For the text-containing cell, return its midpoint in [X, Y] coordinate format. 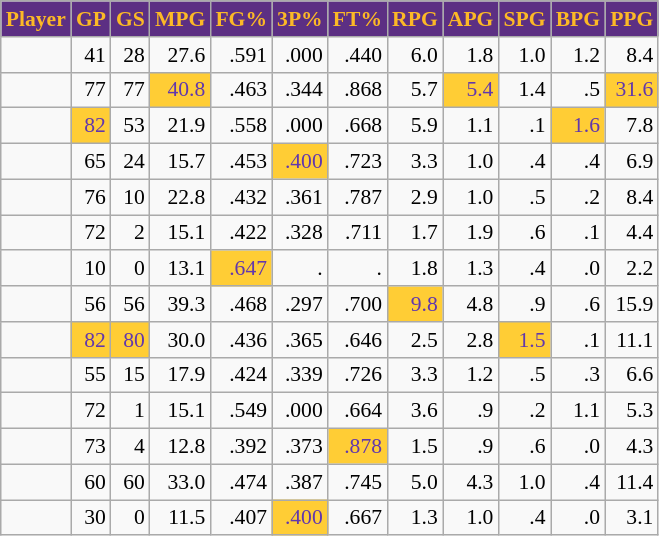
4 [130, 447]
RPG [415, 19]
.723 [358, 162]
.664 [358, 411]
PPG [632, 19]
.365 [300, 340]
4.4 [632, 233]
.474 [241, 482]
.373 [300, 447]
.868 [358, 90]
5.3 [632, 411]
21.9 [180, 126]
53 [130, 126]
40.8 [180, 90]
15 [130, 375]
15.7 [180, 162]
5.0 [415, 482]
.424 [241, 375]
.558 [241, 126]
39.3 [180, 304]
11.5 [180, 518]
3.1 [632, 518]
30.0 [180, 340]
6.9 [632, 162]
.711 [358, 233]
.344 [300, 90]
5.4 [471, 90]
.436 [241, 340]
33.0 [180, 482]
.3 [578, 375]
24 [130, 162]
5.9 [415, 126]
.549 [241, 411]
2.5 [415, 340]
.387 [300, 482]
.407 [241, 518]
.787 [358, 197]
31.6 [632, 90]
2.8 [471, 340]
12.8 [180, 447]
.392 [241, 447]
6.6 [632, 375]
3.6 [415, 411]
5.7 [415, 90]
55 [91, 375]
MPG [180, 19]
76 [91, 197]
28 [130, 55]
.646 [358, 340]
1.9 [471, 233]
41 [91, 55]
80 [130, 340]
.700 [358, 304]
2 [130, 233]
.726 [358, 375]
.297 [300, 304]
APG [471, 19]
4.8 [471, 304]
BPG [578, 19]
.328 [300, 233]
.361 [300, 197]
Player [36, 19]
1.7 [415, 233]
SPG [524, 19]
GS [130, 19]
2.9 [415, 197]
.422 [241, 233]
.745 [358, 482]
.878 [358, 447]
11.1 [632, 340]
2.2 [632, 269]
.339 [300, 375]
.440 [358, 55]
.463 [241, 90]
27.6 [180, 55]
22.8 [180, 197]
30 [91, 518]
.432 [241, 197]
FG% [241, 19]
.668 [358, 126]
13.1 [180, 269]
.453 [241, 162]
1 [130, 411]
1.4 [524, 90]
.591 [241, 55]
17.9 [180, 375]
3P% [300, 19]
15.9 [632, 304]
.468 [241, 304]
11.4 [632, 482]
GP [91, 19]
7.8 [632, 126]
FT% [358, 19]
1.6 [578, 126]
.667 [358, 518]
73 [91, 447]
.647 [241, 269]
6.0 [415, 55]
9.8 [415, 304]
65 [91, 162]
